Capture the cell that displays the provided text and extract its [X, Y] central coordinate. 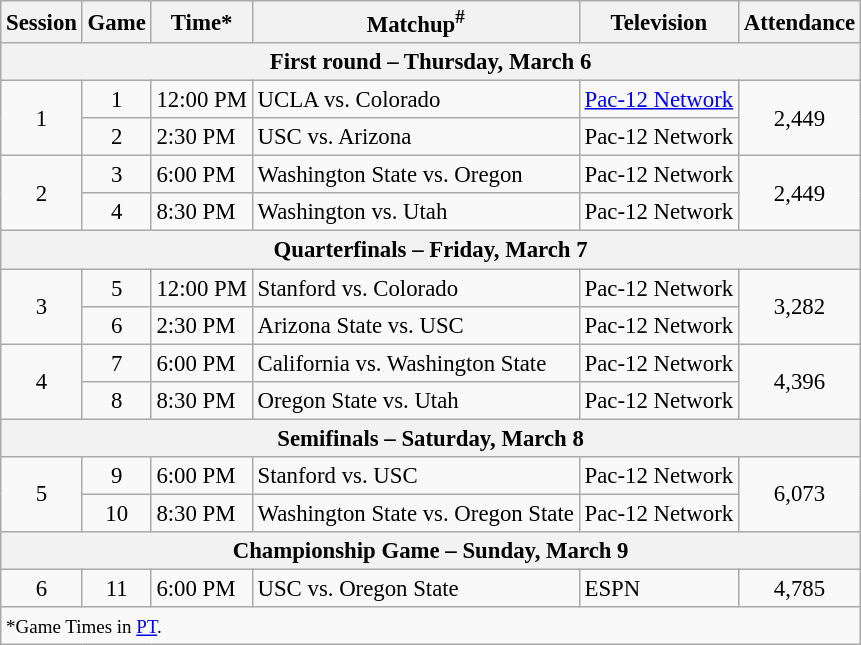
Arizona State vs. USC [416, 325]
Session [42, 22]
Game [116, 22]
4,396 [799, 382]
California vs. Washington State [416, 363]
Matchup# [416, 22]
6,073 [799, 494]
Washington vs. Utah [416, 213]
10 [116, 513]
11 [116, 588]
ESPN [658, 588]
Television [658, 22]
Championship Game – Sunday, March 9 [431, 551]
Attendance [799, 22]
Time* [202, 22]
UCLA vs. Colorado [416, 100]
7 [116, 363]
USC vs. Oregon State [416, 588]
8 [116, 400]
Quarterfinals – Friday, March 7 [431, 250]
Stanford vs. USC [416, 476]
Semifinals – Saturday, March 8 [431, 438]
USC vs. Arizona [416, 137]
3,282 [799, 306]
9 [116, 476]
Washington State vs. Oregon [416, 175]
First round – Thursday, March 6 [431, 62]
*Game Times in PT. [431, 626]
Oregon State vs. Utah [416, 400]
Washington State vs. Oregon State [416, 513]
Stanford vs. Colorado [416, 288]
4,785 [799, 588]
